Locate the cell with the specified text and output its [X, Y] center coordinate. 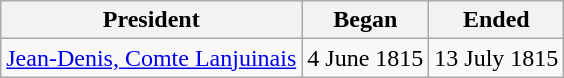
Began [366, 20]
13 July 1815 [496, 58]
4 June 1815 [366, 58]
Jean-Denis, Comte Lanjuinais [152, 58]
President [152, 20]
Ended [496, 20]
